Output the (x, y) coordinate of the center of the cell containing the given text.  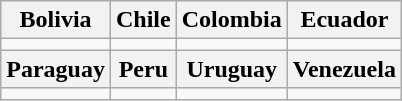
Colombia (232, 20)
Bolivia (56, 20)
Peru (143, 69)
Venezuela (344, 69)
Paraguay (56, 69)
Chile (143, 20)
Ecuador (344, 20)
Uruguay (232, 69)
